Scan for the cell matching the given text and deliver its [x, y] coordinate at center. 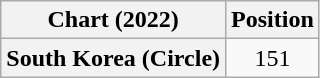
Chart (2022) [114, 20]
South Korea (Circle) [114, 58]
Position [273, 20]
151 [273, 58]
